Detect which cell encompasses the target text, then output its [x, y] center coordinate. 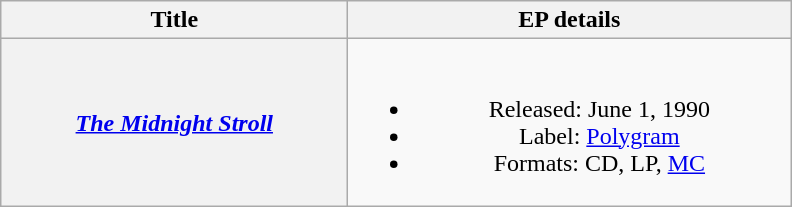
The Midnight Stroll [174, 122]
Released: June 1, 1990Label: PolygramFormats: CD, LP, MC [570, 122]
Title [174, 20]
EP details [570, 20]
